Pinpoint the cell where the given text exists, returning its (X, Y) midpoint coordinate. 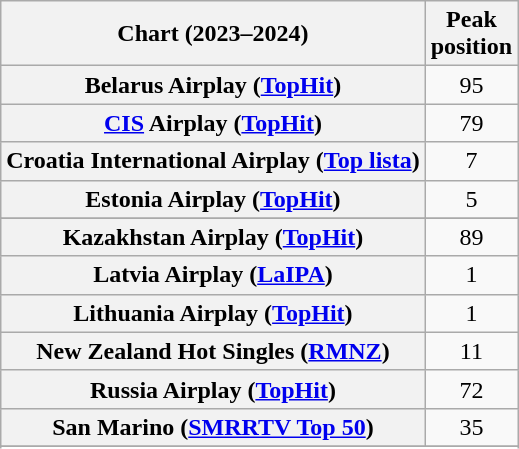
Russia Airplay (TopHit) (213, 389)
San Marino (SMRRTV Top 50) (213, 427)
Estonia Airplay (TopHit) (213, 199)
35 (471, 427)
Chart (2023–2024) (213, 34)
89 (471, 237)
7 (471, 161)
New Zealand Hot Singles (RMNZ) (213, 351)
Croatia International Airplay (Top lista) (213, 161)
79 (471, 123)
Peakposition (471, 34)
95 (471, 85)
CIS Airplay (TopHit) (213, 123)
11 (471, 351)
72 (471, 389)
5 (471, 199)
Belarus Airplay (TopHit) (213, 85)
Latvia Airplay (LaIPA) (213, 275)
Kazakhstan Airplay (TopHit) (213, 237)
Lithuania Airplay (TopHit) (213, 313)
